Extract the (X, Y) coordinate from the center of the cell holding the provided text.  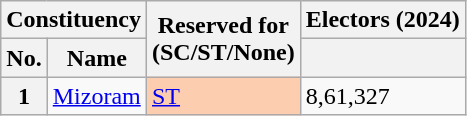
Electors (2024) (382, 20)
Name (96, 58)
Mizoram (96, 96)
1 (24, 96)
ST (223, 96)
Reserved for(SC/ST/None) (223, 39)
Constituency (74, 20)
8,61,327 (382, 96)
No. (24, 58)
